Pinpoint the cell where the given text exists, returning its [X, Y] midpoint coordinate. 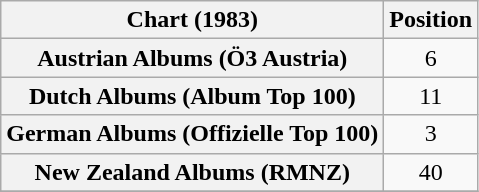
40 [431, 172]
Dutch Albums (Album Top 100) [192, 96]
6 [431, 58]
German Albums (Offizielle Top 100) [192, 134]
11 [431, 96]
Chart (1983) [192, 20]
3 [431, 134]
Austrian Albums (Ö3 Austria) [192, 58]
New Zealand Albums (RMNZ) [192, 172]
Position [431, 20]
